Capture the cell that displays the provided text and extract its [x, y] central coordinate. 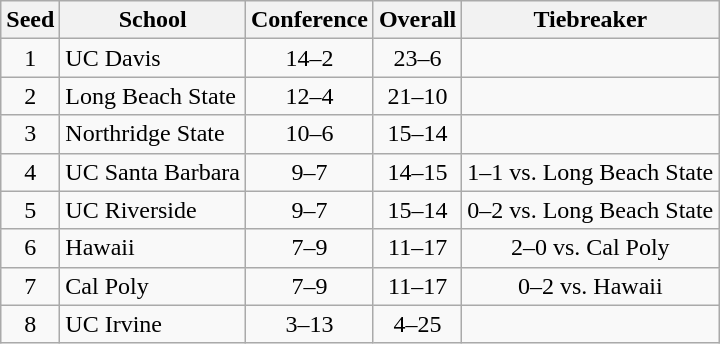
3–13 [309, 324]
12–4 [309, 96]
1–1 vs. Long Beach State [590, 172]
5 [30, 210]
8 [30, 324]
10–6 [309, 134]
Northridge State [153, 134]
2 [30, 96]
Long Beach State [153, 96]
Conference [309, 20]
School [153, 20]
Seed [30, 20]
14–15 [417, 172]
0–2 vs. Long Beach State [590, 210]
21–10 [417, 96]
1 [30, 58]
3 [30, 134]
UC Irvine [153, 324]
4–25 [417, 324]
14–2 [309, 58]
7 [30, 286]
UC Riverside [153, 210]
Tiebreaker [590, 20]
Hawaii [153, 248]
Cal Poly [153, 286]
UC Davis [153, 58]
UC Santa Barbara [153, 172]
23–6 [417, 58]
Overall [417, 20]
0–2 vs. Hawaii [590, 286]
4 [30, 172]
2–0 vs. Cal Poly [590, 248]
6 [30, 248]
